Find where the given text appears and provide that cell's center as (x, y) coordinate. 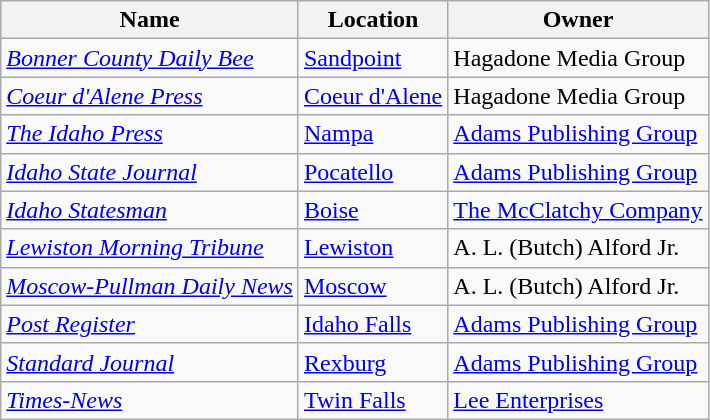
The McClatchy Company (578, 210)
Rexburg (372, 362)
Pocatello (372, 172)
Bonner County Daily Bee (150, 58)
Coeur d'Alene Press (150, 96)
Times-News (150, 400)
Lewiston (372, 248)
Owner (578, 20)
Standard Journal (150, 362)
Post Register (150, 324)
Coeur d'Alene (372, 96)
The Idaho Press (150, 134)
Nampa (372, 134)
Moscow (372, 286)
Idaho Falls (372, 324)
Idaho Statesman (150, 210)
Twin Falls (372, 400)
Location (372, 20)
Lewiston Morning Tribune (150, 248)
Boise (372, 210)
Lee Enterprises (578, 400)
Sandpoint (372, 58)
Name (150, 20)
Idaho State Journal (150, 172)
Moscow-Pullman Daily News (150, 286)
